Locate the cell with the specified text and output its (X, Y) center coordinate. 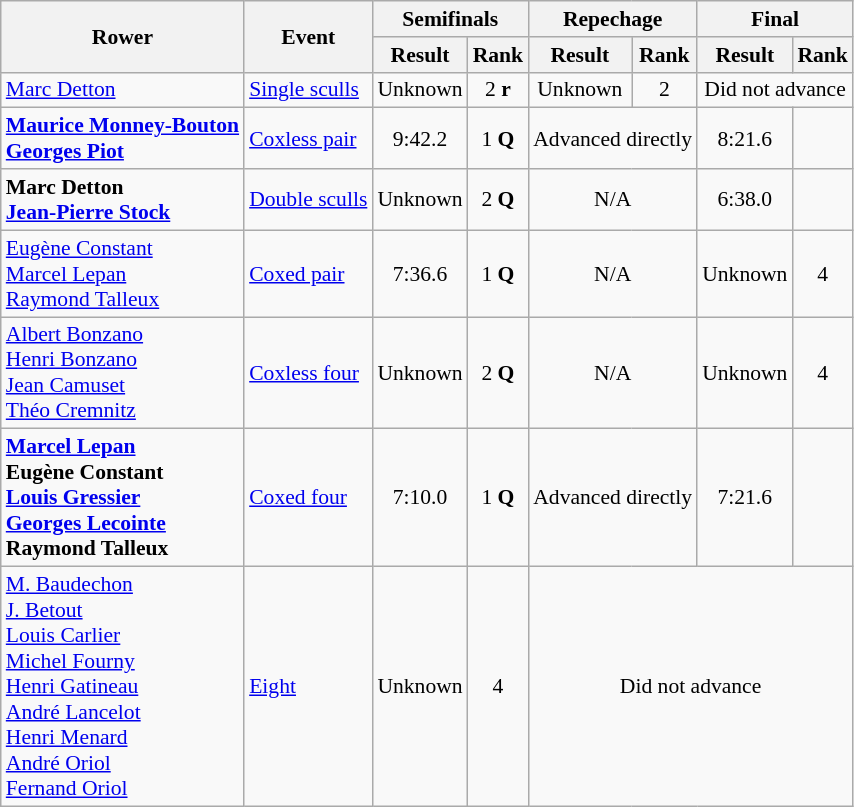
Eugène Constant Marcel Lepan Raymond Talleux (122, 274)
Coxed pair (308, 274)
Albert Bonzano Henri Bonzano Jean Camuset Théo Cremnitz (122, 373)
9:42.2 (420, 138)
Repechage (612, 19)
Final (775, 19)
Marcel Lepan Eugène Constant Louis Gressier Georges Lecointe Raymond Talleux (122, 498)
7:10.0 (420, 498)
Semifinals (450, 19)
8:21.6 (744, 138)
Double sculls (308, 200)
Maurice Monney-Bouton Georges Piot (122, 138)
7:36.6 (420, 274)
Coxed four (308, 498)
2 r (498, 90)
2 (665, 90)
Marc Detton Jean-Pierre Stock (122, 200)
Eight (308, 687)
Event (308, 36)
7:21.6 (744, 498)
Single sculls (308, 90)
Coxless pair (308, 138)
Rower (122, 36)
6:38.0 (744, 200)
Marc Detton (122, 90)
Coxless four (308, 373)
M. Baudechon J. Betout Louis Carlier Michel Fourny Henri Gatineau André Lancelot Henri Menard André Oriol Fernand Oriol (122, 687)
